Determine the (x, y) coordinate at the center of the cell enclosing the given text.  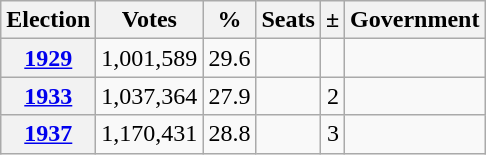
Seats (288, 20)
27.9 (230, 96)
± (332, 20)
Election (48, 20)
1,001,589 (150, 58)
% (230, 20)
1929 (48, 58)
2 (332, 96)
1933 (48, 96)
29.6 (230, 58)
1,170,431 (150, 134)
1937 (48, 134)
3 (332, 134)
Government (415, 20)
Votes (150, 20)
28.8 (230, 134)
1,037,364 (150, 96)
